Scan for the cell matching the given text and deliver its [X, Y] coordinate at center. 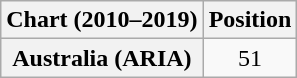
Chart (2010–2019) [102, 20]
Australia (ARIA) [102, 58]
Position [250, 20]
51 [250, 58]
